Detect which cell encompasses the target text, then output its [x, y] center coordinate. 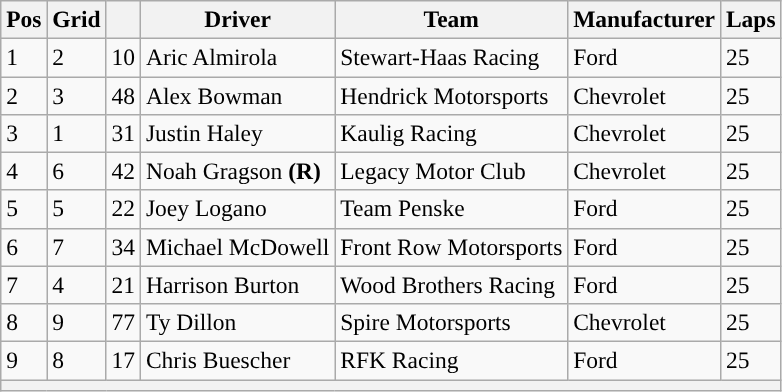
Pos [24, 19]
77 [123, 322]
17 [123, 360]
RFK Racing [452, 360]
Chris Buescher [237, 360]
Hendrick Motorsports [452, 95]
Team [452, 19]
10 [123, 57]
Harrison Burton [237, 285]
Ty Dillon [237, 322]
Spire Motorsports [452, 322]
Driver [237, 19]
Stewart-Haas Racing [452, 57]
48 [123, 95]
Justin Haley [237, 133]
22 [123, 209]
Noah Gragson (R) [237, 171]
Team Penske [452, 209]
34 [123, 247]
21 [123, 285]
Wood Brothers Racing [452, 285]
31 [123, 133]
Joey Logano [237, 209]
Front Row Motorsports [452, 247]
Laps [750, 19]
Grid [76, 19]
Alex Bowman [237, 95]
Michael McDowell [237, 247]
42 [123, 171]
Manufacturer [644, 19]
Kaulig Racing [452, 133]
Legacy Motor Club [452, 171]
Aric Almirola [237, 57]
